Detect which cell encompasses the target text, then output its [X, Y] center coordinate. 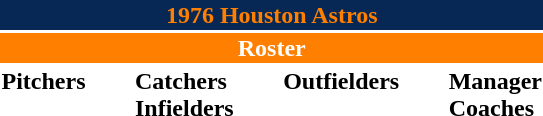
1976 Houston Astros [272, 15]
Roster [272, 48]
